Output the (X, Y) coordinate of the center of the cell containing the given text.  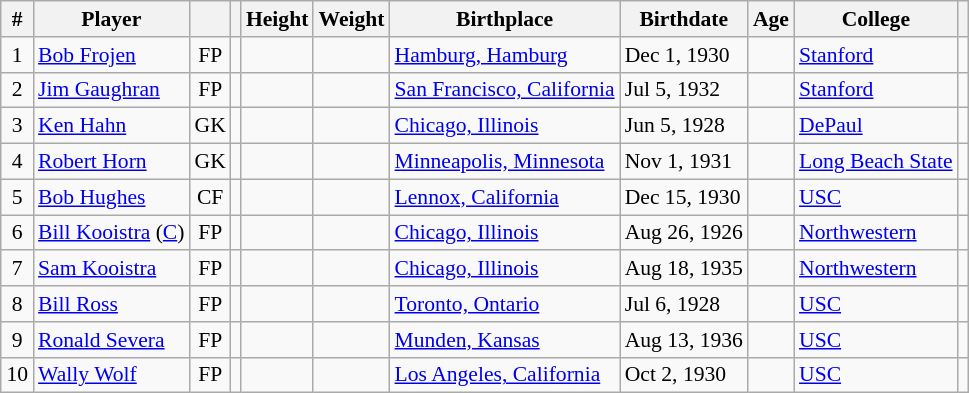
# (17, 19)
Player (111, 19)
Bob Hughes (111, 197)
Los Angeles, California (505, 375)
Jun 5, 1928 (684, 126)
Height (277, 19)
Birthplace (505, 19)
6 (17, 233)
Robert Horn (111, 162)
Jul 5, 1932 (684, 90)
8 (17, 304)
DePaul (876, 126)
1 (17, 55)
Sam Kooistra (111, 269)
Aug 18, 1935 (684, 269)
Munden, Kansas (505, 340)
Weight (351, 19)
Lennox, California (505, 197)
Dec 1, 1930 (684, 55)
Bill Ross (111, 304)
Hamburg, Hamburg (505, 55)
Jim Gaughran (111, 90)
Long Beach State (876, 162)
Ken Hahn (111, 126)
Wally Wolf (111, 375)
Ronald Severa (111, 340)
Dec 15, 1930 (684, 197)
Birthdate (684, 19)
2 (17, 90)
Minneapolis, Minnesota (505, 162)
10 (17, 375)
5 (17, 197)
Jul 6, 1928 (684, 304)
San Francisco, California (505, 90)
Nov 1, 1931 (684, 162)
Bill Kooistra (C) (111, 233)
CF (210, 197)
Aug 13, 1936 (684, 340)
Bob Frojen (111, 55)
College (876, 19)
Oct 2, 1930 (684, 375)
4 (17, 162)
Toronto, Ontario (505, 304)
3 (17, 126)
Age (771, 19)
Aug 26, 1926 (684, 233)
9 (17, 340)
7 (17, 269)
